Output the [x, y] coordinate of the center of the cell containing the given text.  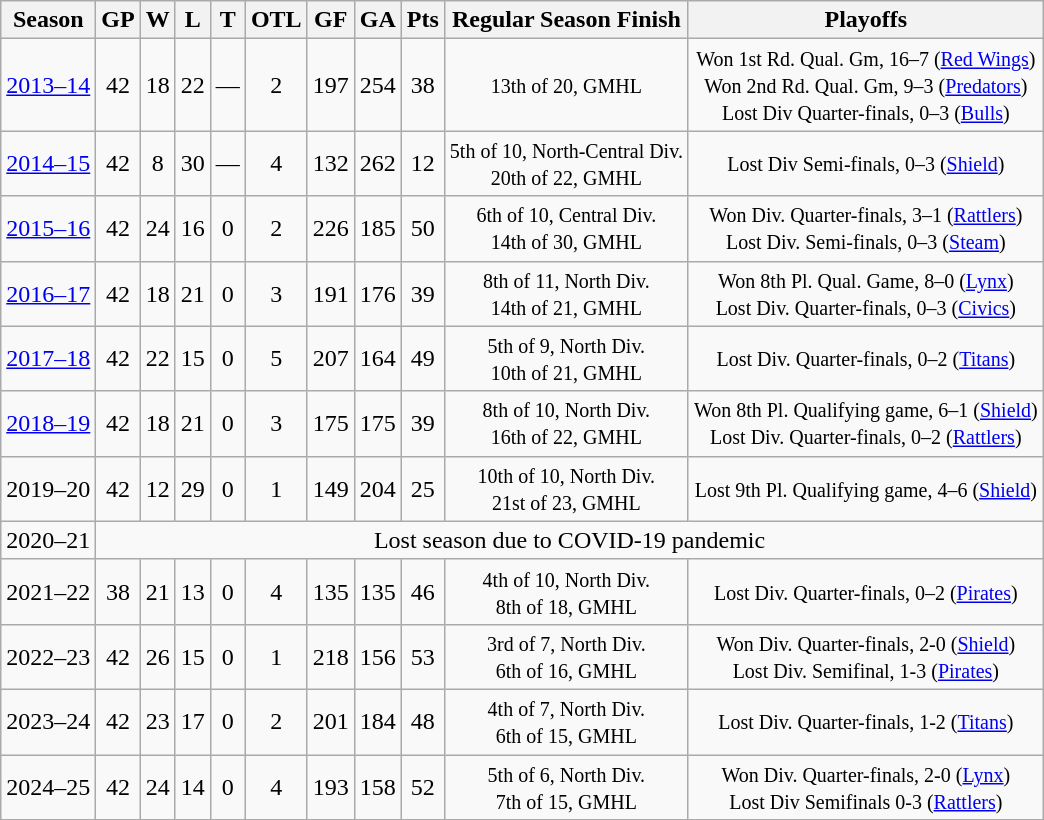
2024–25 [48, 786]
5th of 6, North Div.7th of 15, GMHL [566, 786]
207 [330, 358]
6th of 10, Central Div.14th of 30, GMHL [566, 228]
T [228, 20]
8th of 11, North Div.14th of 21, GMHL [566, 294]
17 [192, 722]
Won Div. Quarter-finals, 3–1 (Rattlers)Lost Div. Semi-finals, 0–3 (Steam) [866, 228]
W [158, 20]
16 [192, 228]
2020–21 [48, 540]
Playoffs [866, 20]
226 [330, 228]
8 [158, 164]
29 [192, 488]
Pts [422, 20]
254 [378, 85]
5th of 9, North Div.10th of 21, GMHL [566, 358]
4th of 10, North Div.8th of 18, GMHL [566, 592]
48 [422, 722]
5th of 10, North-Central Div.20th of 22, GMHL [566, 164]
164 [378, 358]
23 [158, 722]
Won 1st Rd. Qual. Gm, 16–7 (Red Wings)Won 2nd Rd. Qual. Gm, 9–3 (Predators)Lost Div Quarter-finals, 0–3 (Bulls) [866, 85]
46 [422, 592]
197 [330, 85]
156 [378, 656]
25 [422, 488]
2023–24 [48, 722]
2021–22 [48, 592]
Lost Div. Quarter-finals, 1-2 (Titans) [866, 722]
14 [192, 786]
13 [192, 592]
158 [378, 786]
204 [378, 488]
2016–17 [48, 294]
OTL [276, 20]
185 [378, 228]
2018–19 [48, 424]
52 [422, 786]
Won Div. Quarter-finals, 2-0 (Lynx)Lost Div Semifinals 0-3 (Rattlers) [866, 786]
218 [330, 656]
Lost 9th Pl. Qualifying game, 4–6 (Shield) [866, 488]
10th of 10, North Div.21st of 23, GMHL [566, 488]
2013–14 [48, 85]
26 [158, 656]
53 [422, 656]
3rd of 7, North Div.6th of 16, GMHL [566, 656]
191 [330, 294]
30 [192, 164]
Lost Div. Quarter-finals, 0–2 (Titans) [866, 358]
Lost season due to COVID-19 pandemic [570, 540]
Won 8th Pl. Qualifying game, 6–1 (Shield)Lost Div. Quarter-finals, 0–2 (Rattlers) [866, 424]
2017–18 [48, 358]
Won Div. Quarter-finals, 2-0 (Shield)Lost Div. Semifinal, 1-3 (Pirates) [866, 656]
Lost Div. Quarter-finals, 0–2 (Pirates) [866, 592]
4th of 7, North Div.6th of 15, GMHL [566, 722]
GA [378, 20]
Won 8th Pl. Qual. Game, 8–0 (Lynx)Lost Div. Quarter-finals, 0–3 (Civics) [866, 294]
2022–23 [48, 656]
13th of 20, GMHL [566, 85]
Season [48, 20]
5 [276, 358]
184 [378, 722]
50 [422, 228]
262 [378, 164]
GF [330, 20]
49 [422, 358]
2014–15 [48, 164]
201 [330, 722]
2015–16 [48, 228]
Lost Div Semi-finals, 0–3 (Shield) [866, 164]
193 [330, 786]
Regular Season Finish [566, 20]
132 [330, 164]
2019–20 [48, 488]
GP [118, 20]
176 [378, 294]
8th of 10, North Div.16th of 22, GMHL [566, 424]
149 [330, 488]
L [192, 20]
